Scan for the cell matching the given text and deliver its (X, Y) coordinate at center. 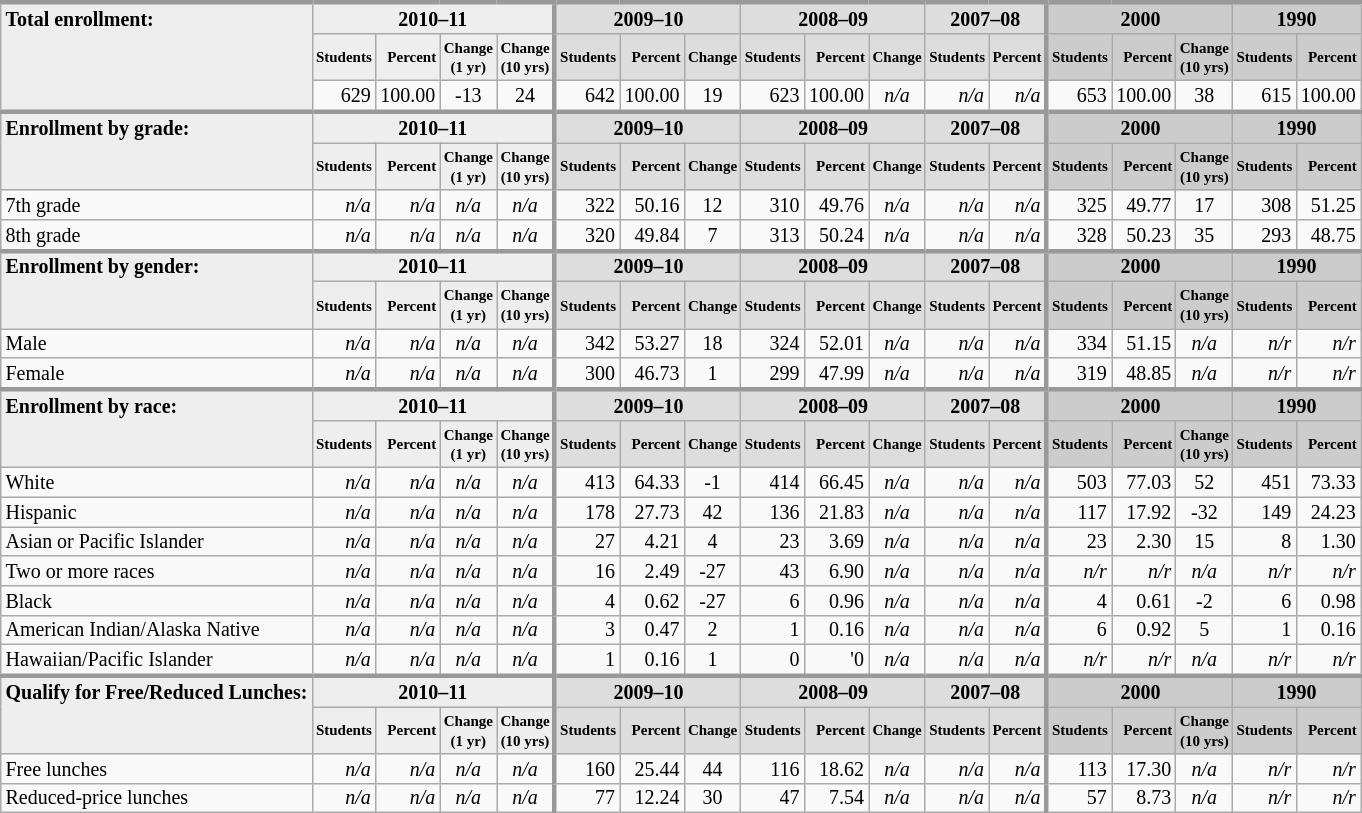
8th grade (156, 236)
66.45 (836, 482)
117 (1080, 512)
0 (772, 660)
50.16 (652, 204)
642 (588, 96)
46.73 (652, 374)
3.69 (836, 542)
293 (1264, 236)
Enrollment by grade: (156, 151)
5 (1204, 630)
149 (1264, 512)
623 (772, 96)
73.33 (1328, 482)
White (156, 482)
43 (772, 572)
3 (588, 630)
Free lunches (156, 768)
342 (588, 344)
Female (156, 374)
615 (1264, 96)
0.92 (1144, 630)
8 (1264, 542)
136 (772, 512)
2.49 (652, 572)
Reduced-price lunches (156, 798)
-2 (1204, 600)
319 (1080, 374)
27.73 (652, 512)
51.25 (1328, 204)
17 (1204, 204)
299 (772, 374)
629 (344, 96)
24.23 (1328, 512)
49.77 (1144, 204)
44 (712, 768)
325 (1080, 204)
310 (772, 204)
18.62 (836, 768)
35 (1204, 236)
0.62 (652, 600)
38 (1204, 96)
0.47 (652, 630)
178 (588, 512)
4.21 (652, 542)
653 (1080, 96)
2 (712, 630)
21.83 (836, 512)
47 (772, 798)
12.24 (652, 798)
-13 (468, 96)
17.30 (1144, 768)
25.44 (652, 768)
16 (588, 572)
77 (588, 798)
2.30 (1144, 542)
50.24 (836, 236)
0.98 (1328, 600)
18 (712, 344)
Hawaiian/Pacific Islander (156, 660)
47.99 (836, 374)
Asian or Pacific Islander (156, 542)
116 (772, 768)
503 (1080, 482)
8.73 (1144, 798)
52.01 (836, 344)
313 (772, 236)
57 (1080, 798)
Qualify for Free/Reduced Lunches: (156, 715)
413 (588, 482)
49.76 (836, 204)
320 (588, 236)
0.96 (836, 600)
15 (1204, 542)
308 (1264, 204)
6.90 (836, 572)
51.15 (1144, 344)
Two or more races (156, 572)
53.27 (652, 344)
48.75 (1328, 236)
64.33 (652, 482)
42 (712, 512)
324 (772, 344)
7.54 (836, 798)
328 (1080, 236)
0.61 (1144, 600)
334 (1080, 344)
24 (526, 96)
27 (588, 542)
48.85 (1144, 374)
30 (712, 798)
49.84 (652, 236)
Enrollment by gender: (156, 290)
12 (712, 204)
50.23 (1144, 236)
17.92 (1144, 512)
American Indian/Alaska Native (156, 630)
Male (156, 344)
19 (712, 96)
Black (156, 600)
7 (712, 236)
'0 (836, 660)
-32 (1204, 512)
160 (588, 768)
52 (1204, 482)
77.03 (1144, 482)
Total enrollment: (156, 58)
322 (588, 204)
300 (588, 374)
Hispanic (156, 512)
1.30 (1328, 542)
-1 (712, 482)
7th grade (156, 204)
113 (1080, 768)
Enrollment by race: (156, 429)
451 (1264, 482)
414 (772, 482)
